Pinpoint the cell where the given text exists, returning its [x, y] midpoint coordinate. 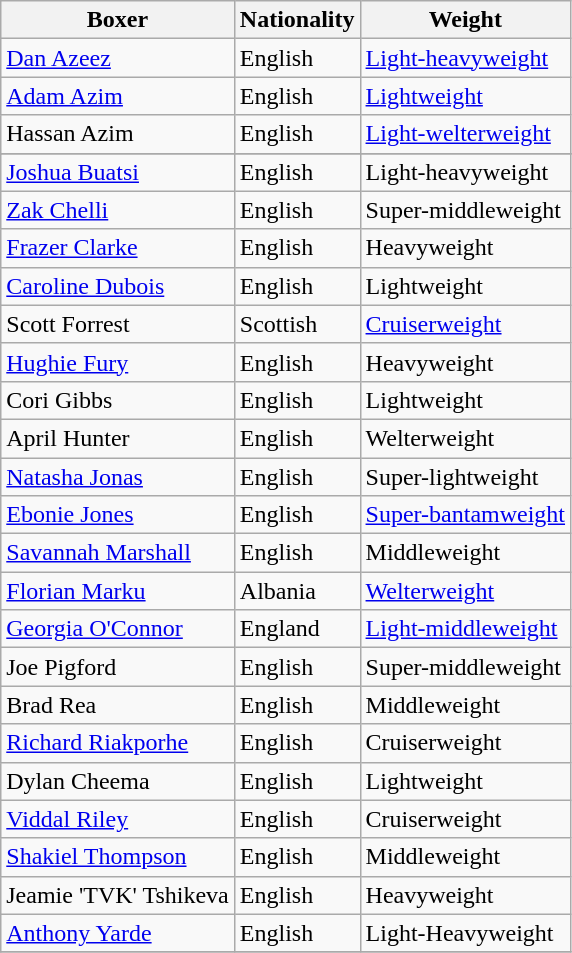
Savannah Marshall [118, 553]
England [297, 629]
Frazer Clarke [118, 248]
Weight [466, 20]
Light-middleweight [466, 629]
Boxer [118, 20]
Cori Gibbs [118, 400]
Richard Riakporhe [118, 743]
Hughie Fury [118, 362]
Ebonie Jones [118, 515]
Super-bantamweight [466, 515]
Natasha Jonas [118, 477]
Albania [297, 591]
Dylan Cheema [118, 781]
Light-welterweight [466, 134]
Caroline Dubois [118, 286]
Hassan Azim [118, 134]
Light-Heavyweight [466, 933]
Joe Pigford [118, 667]
Viddal Riley [118, 819]
Zak Chelli [118, 210]
Joshua Buatsi [118, 172]
Shakiel Thompson [118, 857]
Jeamie 'TVK' Tshikeva [118, 895]
Adam Azim [118, 96]
Super-lightweight [466, 477]
Nationality [297, 20]
Scottish [297, 324]
Dan Azeez [118, 58]
Scott Forrest [118, 324]
Anthony Yarde [118, 933]
Florian Marku [118, 591]
Brad Rea [118, 705]
April Hunter [118, 438]
Georgia O'Connor [118, 629]
